Determine the [X, Y] coordinate at the center of the cell enclosing the given text.  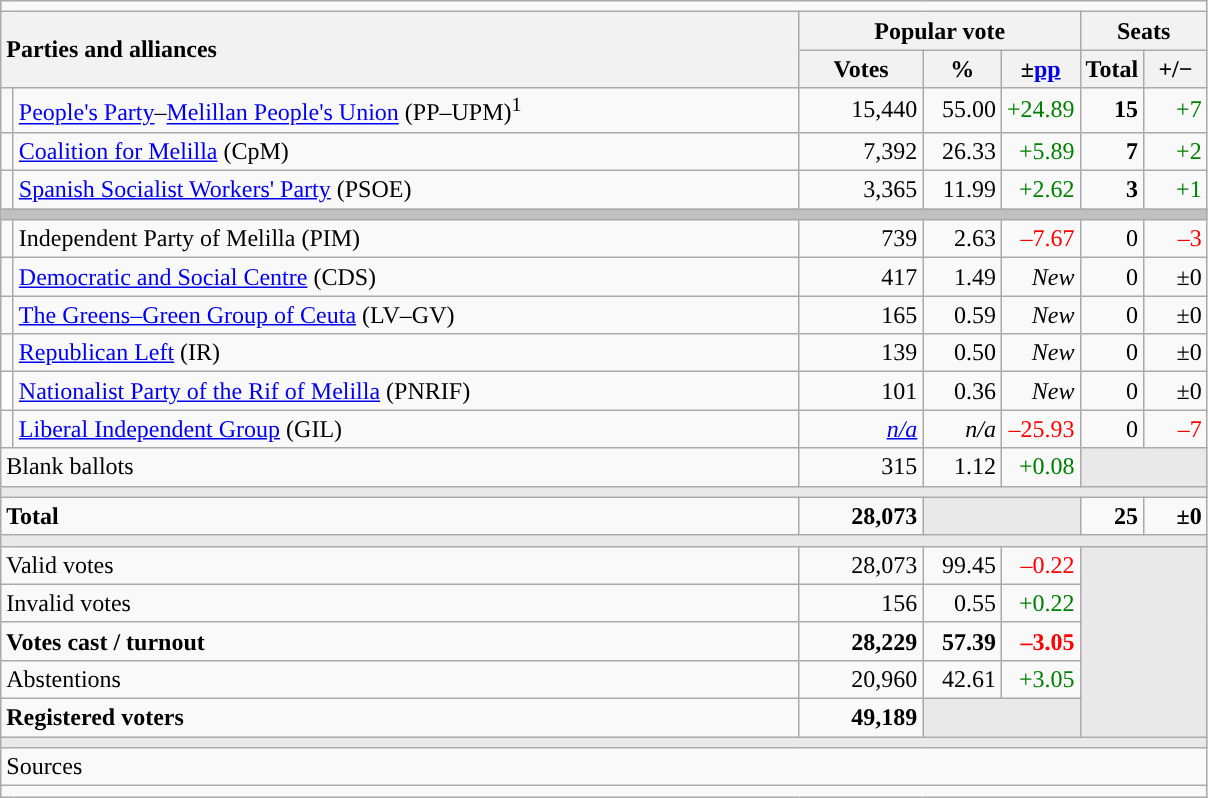
Abstentions [400, 679]
Independent Party of Melilla (PIM) [406, 239]
20,960 [861, 679]
+5.89 [1040, 151]
–25.93 [1040, 429]
42.61 [962, 679]
139 [861, 353]
–7.67 [1040, 239]
Spanish Socialist Workers' Party (PSOE) [406, 190]
+24.89 [1040, 110]
Liberal Independent Group (GIL) [406, 429]
739 [861, 239]
Blank ballots [400, 467]
Invalid votes [400, 603]
0.36 [962, 391]
+7 [1176, 110]
The Greens–Green Group of Ceuta (LV–GV) [406, 315]
+/− [1176, 69]
11.99 [962, 190]
% [962, 69]
–0.22 [1040, 565]
Coalition for Melilla (CpM) [406, 151]
417 [861, 277]
Valid votes [400, 565]
3,365 [861, 190]
3 [1112, 190]
49,189 [861, 718]
57.39 [962, 641]
99.45 [962, 565]
–3.05 [1040, 641]
0.50 [962, 353]
Republican Left (IR) [406, 353]
28,229 [861, 641]
0.59 [962, 315]
Parties and alliances [400, 50]
Seats [1144, 31]
±pp [1040, 69]
15 [1112, 110]
–7 [1176, 429]
26.33 [962, 151]
+3.05 [1040, 679]
315 [861, 467]
+2 [1176, 151]
156 [861, 603]
Votes cast / turnout [400, 641]
55.00 [962, 110]
25 [1112, 516]
101 [861, 391]
Votes [861, 69]
+0.08 [1040, 467]
2.63 [962, 239]
1.12 [962, 467]
0.55 [962, 603]
+1 [1176, 190]
+0.22 [1040, 603]
165 [861, 315]
Nationalist Party of the Rif of Melilla (PNRIF) [406, 391]
Popular vote [940, 31]
Democratic and Social Centre (CDS) [406, 277]
1.49 [962, 277]
–3 [1176, 239]
15,440 [861, 110]
Sources [604, 767]
People's Party–Melillan People's Union (PP–UPM)1 [406, 110]
Registered voters [400, 718]
7 [1112, 151]
+2.62 [1040, 190]
7,392 [861, 151]
